Extract the [x, y] coordinate from the center of the cell holding the provided text.  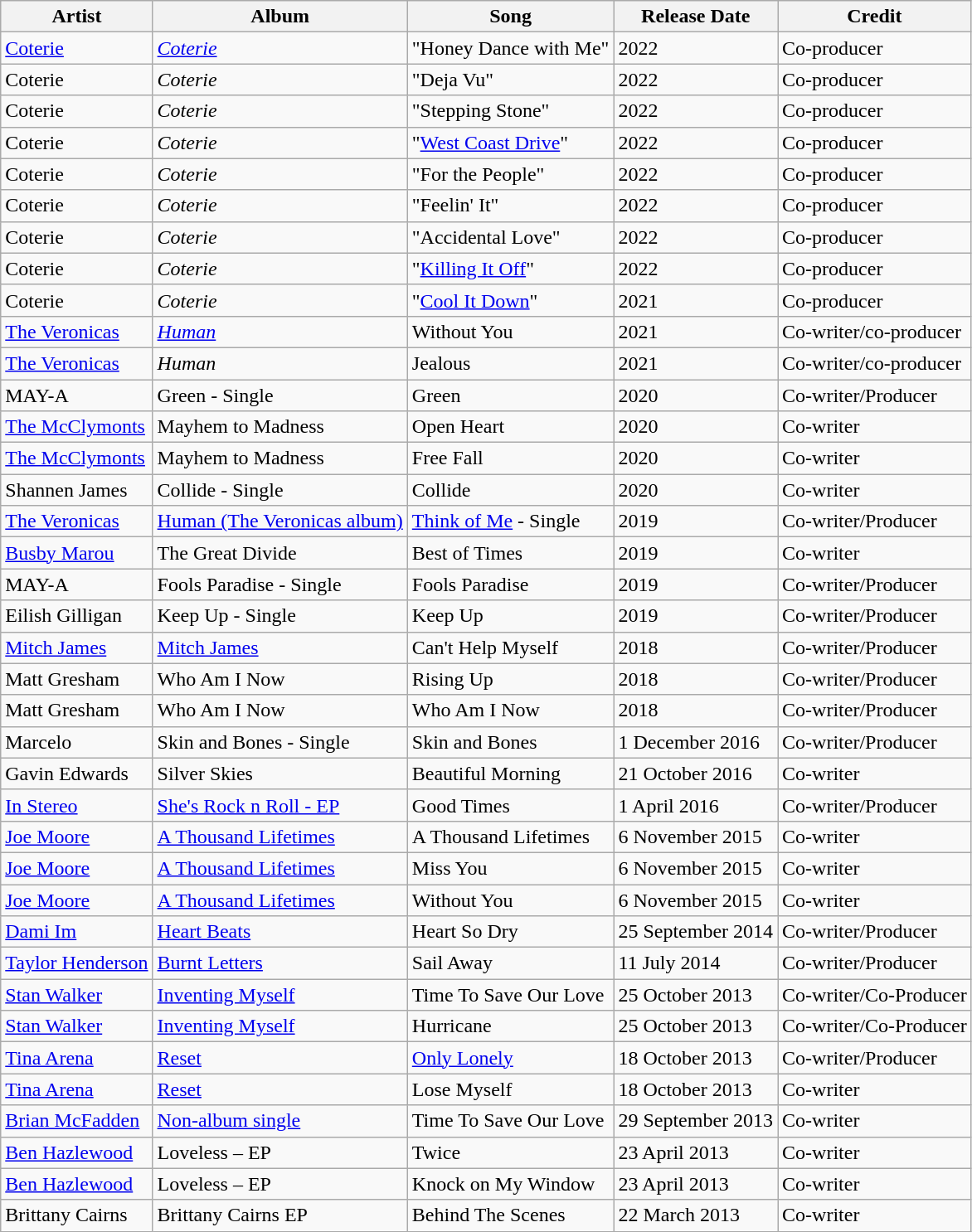
Brittany Cairns [76, 1215]
Behind The Scenes [511, 1215]
Heart Beats [280, 932]
Beautiful Morning [511, 774]
Skin and Bones [511, 742]
Taylor Henderson [76, 963]
Can't Help Myself [511, 648]
Good Times [511, 805]
Fools Paradise [511, 584]
Brittany Cairns EP [280, 1215]
Release Date [696, 17]
Best of Times [511, 553]
Rising Up [511, 679]
"Feelin' It" [511, 206]
"Cool It Down" [511, 300]
In Stereo [76, 805]
Song [511, 17]
"West Coast Drive" [511, 143]
Dami Im [76, 932]
She's Rock n Roll - EP [280, 805]
Think of Me - Single [511, 521]
11 July 2014 [696, 963]
1 December 2016 [696, 742]
22 March 2013 [696, 1215]
Collide [511, 490]
Only Lonely [511, 1058]
29 September 2013 [696, 1121]
Sail Away [511, 963]
Gavin Edwards [76, 774]
"Honey Dance with Me" [511, 48]
"Accidental Love" [511, 237]
"Stepping Stone" [511, 111]
Green - Single [280, 395]
1 April 2016 [696, 805]
Free Fall [511, 458]
Skin and Bones - Single [280, 742]
"For the People" [511, 174]
Knock on My Window [511, 1184]
Collide - Single [280, 490]
21 October 2016 [696, 774]
Lose Myself [511, 1089]
Artist [76, 17]
Keep Up [511, 616]
Burnt Letters [280, 963]
Busby Marou [76, 553]
Shannen James [76, 490]
Marcelo [76, 742]
Open Heart [511, 427]
Fools Paradise - Single [280, 584]
Hurricane [511, 1026]
"Deja Vu" [511, 80]
Silver Skies [280, 774]
Jealous [511, 363]
Miss You [511, 868]
Non-album single [280, 1121]
Brian McFadden [76, 1121]
Keep Up - Single [280, 616]
The Great Divide [280, 553]
Human (The Veronicas album) [280, 521]
Twice [511, 1152]
Eilish Gilligan [76, 616]
Credit [875, 17]
Album [280, 17]
Green [511, 395]
"Killing It Off" [511, 269]
Heart So Dry [511, 932]
25 September 2014 [696, 932]
